Find where the given text appears and provide that cell's center as [X, Y] coordinate. 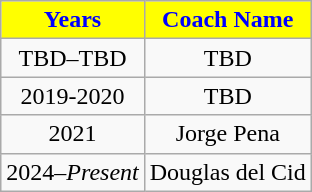
Years [72, 20]
2024–Present [72, 172]
Jorge Pena [228, 134]
2021 [72, 134]
Douglas del Cid [228, 172]
2019-2020 [72, 96]
Coach Name [228, 20]
TBD–TBD [72, 58]
